Scan for the cell matching the given text and deliver its (x, y) coordinate at center. 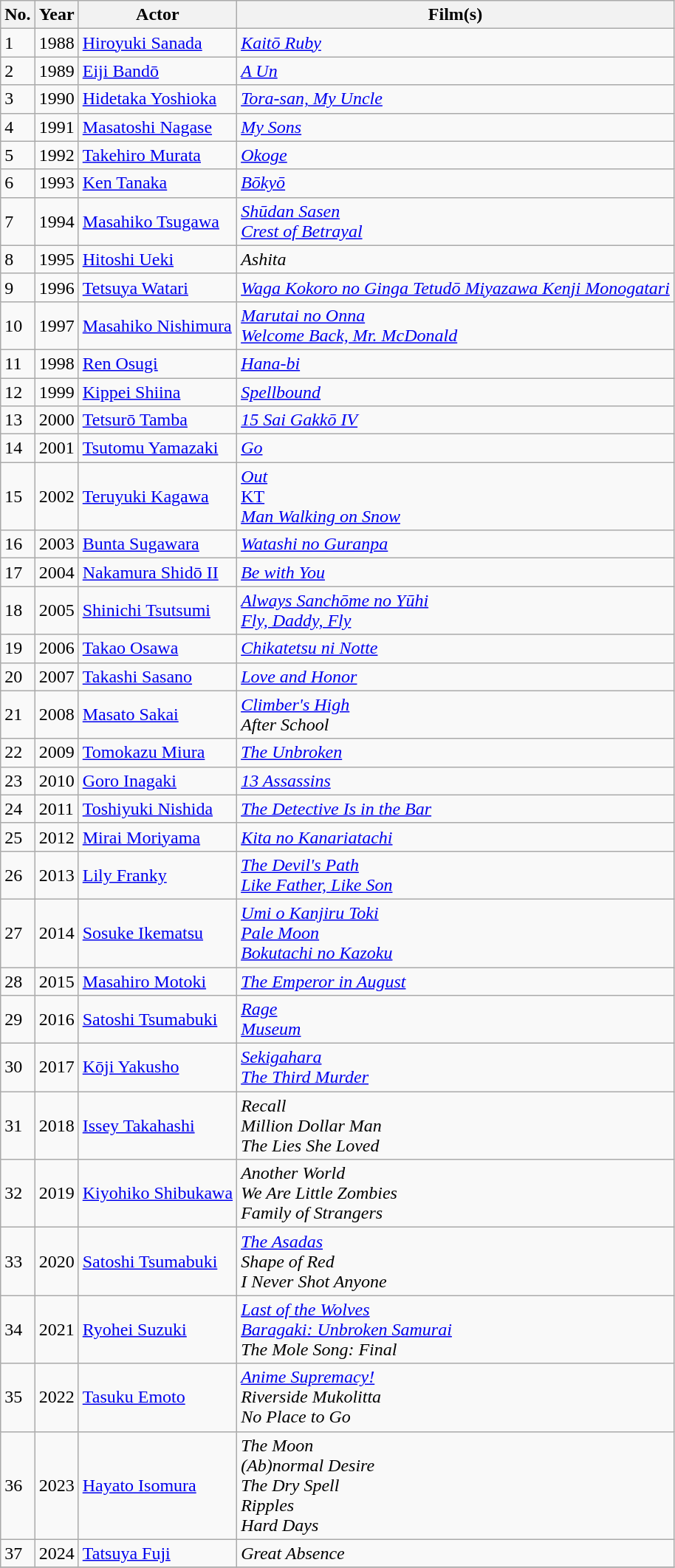
2019 (56, 1194)
1996 (56, 287)
Masatoshi Nagase (157, 127)
Waga Kokoro no Ginga Tetudō Miyazawa Kenji Monogatari (456, 287)
15 Sai Gakkō IV (456, 420)
Tsutomu Yamazaki (157, 448)
2014 (56, 933)
SekigaharaThe Third Murder (456, 1068)
Love and Honor (456, 677)
Hiroyuki Sanada (157, 43)
Another WorldWe Are Little ZombiesFamily of Strangers (456, 1194)
16 (18, 544)
No. (18, 15)
2023 (56, 1485)
13 (18, 420)
The Moon(Ab)normal DesireThe Dry SpellRipplesHard Days (456, 1485)
2007 (56, 677)
Masahiko Tsugawa (157, 222)
12 (18, 392)
2022 (56, 1397)
Actor (157, 15)
2016 (56, 1019)
Anime Supremacy!Riverside MukolittaNo Place to Go (456, 1397)
2006 (56, 648)
6 (18, 183)
Kōji Yakusho (157, 1068)
Kita no Kanariatachi (456, 837)
Tetsurō Tamba (157, 420)
Tetsuya Watari (157, 287)
The Unbroken (456, 753)
Ren Osugi (157, 363)
Tasuku Emoto (157, 1397)
Hayato Isomura (157, 1485)
2024 (56, 1553)
2011 (56, 809)
Marutai no OnnaWelcome Back, Mr. McDonald (456, 325)
Year (56, 15)
8 (18, 259)
Goro Inagaki (157, 781)
1999 (56, 392)
13 Assassins (456, 781)
1988 (56, 43)
19 (18, 648)
17 (18, 572)
Tora-san, My Uncle (456, 99)
18 (18, 610)
1994 (56, 222)
2010 (56, 781)
20 (18, 677)
Mirai Moriyama (157, 837)
10 (18, 325)
The AsadasShape of RedI Never Shot Anyone (456, 1261)
Toshiyuki Nishida (157, 809)
Kiyohiko Shibukawa (157, 1194)
14 (18, 448)
My Sons (456, 127)
Great Absence (456, 1553)
28 (18, 982)
Takehiro Murata (157, 155)
Ken Tanaka (157, 183)
The Emperor in August (456, 982)
Nakamura Shidō II (157, 572)
1992 (56, 155)
Teruyuki Kagawa (157, 496)
Ryohei Suzuki (157, 1329)
7 (18, 222)
24 (18, 809)
Eiji Bandō (157, 71)
2005 (56, 610)
2012 (56, 837)
1993 (56, 183)
Spellbound (456, 392)
Chikatetsu ni Notte (456, 648)
25 (18, 837)
Ashita (456, 259)
1991 (56, 127)
34 (18, 1329)
22 (18, 753)
5 (18, 155)
2000 (56, 420)
2003 (56, 544)
Lily Franky (157, 874)
29 (18, 1019)
3 (18, 99)
Takao Osawa (157, 648)
2008 (56, 715)
11 (18, 363)
The Detective Is in the Bar (456, 809)
Hidetaka Yoshioka (157, 99)
Shūdan SasenCrest of Betrayal (456, 222)
1990 (56, 99)
1995 (56, 259)
RecallMillion Dollar ManThe Lies She Loved (456, 1126)
2018 (56, 1126)
35 (18, 1397)
Takashi Sasano (157, 677)
The Devil's PathLike Father, Like Son (456, 874)
2002 (56, 496)
1 (18, 43)
A Un (456, 71)
Climber's HighAfter School (456, 715)
2001 (56, 448)
Hana-bi (456, 363)
Watashi no Guranpa (456, 544)
Kippei Shiina (157, 392)
Masahiro Motoki (157, 982)
Sosuke Ikematsu (157, 933)
Tatsuya Fuji (157, 1553)
26 (18, 874)
Okoge (456, 155)
37 (18, 1553)
Always Sanchōme no YūhiFly, Daddy, Fly (456, 610)
4 (18, 127)
30 (18, 1068)
OutKTMan Walking on Snow (456, 496)
1998 (56, 363)
15 (18, 496)
27 (18, 933)
Bunta Sugawara (157, 544)
1997 (56, 325)
2009 (56, 753)
2 (18, 71)
2015 (56, 982)
Be with You (456, 572)
31 (18, 1126)
1989 (56, 71)
Masahiko Nishimura (157, 325)
Go (456, 448)
21 (18, 715)
2021 (56, 1329)
9 (18, 287)
32 (18, 1194)
Bōkyō (456, 183)
33 (18, 1261)
Kaitō Ruby (456, 43)
Shinichi Tsutsumi (157, 610)
2013 (56, 874)
2017 (56, 1068)
Issey Takahashi (157, 1126)
2004 (56, 572)
Tomokazu Miura (157, 753)
Umi o Kanjiru TokiPale MoonBokutachi no Kazoku (456, 933)
Hitoshi Ueki (157, 259)
2020 (56, 1261)
36 (18, 1485)
Masato Sakai (157, 715)
RageMuseum (456, 1019)
23 (18, 781)
Film(s) (456, 15)
Last of the WolvesBaragaki: Unbroken SamuraiThe Mole Song: Final (456, 1329)
